Scan for the cell matching the given text and deliver its [x, y] coordinate at center. 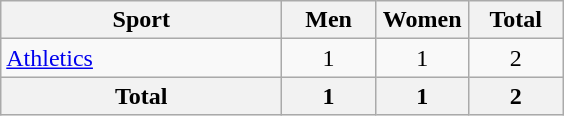
Women [422, 20]
Men [329, 20]
Athletics [142, 58]
Sport [142, 20]
